Pinpoint the cell where the given text exists, returning its [X, Y] midpoint coordinate. 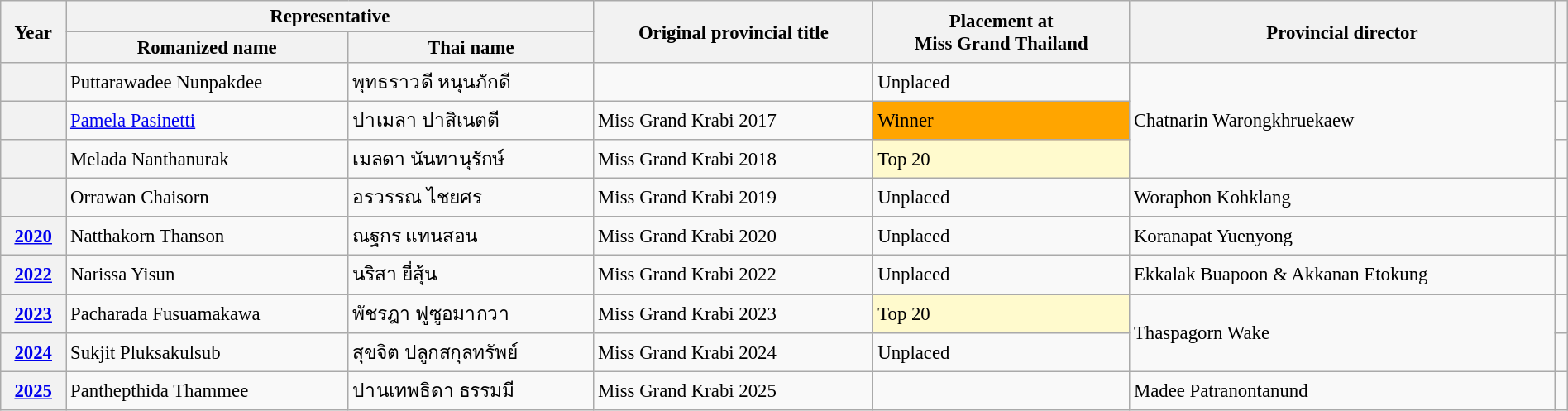
Romanized name [207, 48]
พัชรฎา ฟูซูอมากวา [471, 314]
Winner [1002, 121]
อรวรรณ ไชยศร [471, 198]
Year [33, 31]
Panthepthida Thammee [207, 390]
Thai name [471, 48]
Ekkalak Buapoon & Akkanan Etokung [1343, 275]
Narissa Yisun [207, 275]
Orrawan Chaisorn [207, 198]
เมลดา นันทานุรักษ์ [471, 159]
Puttarawadee Nunpakdee [207, 83]
สุขจิต ปลูกสกุลทรัพย์ [471, 352]
2020 [33, 237]
พุทธราวดี หนุนภักดี [471, 83]
Pacharada Fusuamakawa [207, 314]
ปาเมลา ปาสิเนตตี [471, 121]
Melada Nanthanurak [207, 159]
นริสา ยี่สุ้น [471, 275]
Woraphon Kohklang [1343, 198]
ณฐกร แทนสอน [471, 237]
Placement atMiss Grand Thailand [1002, 31]
Miss Grand Krabi 2025 [734, 390]
2023 [33, 314]
Representative [330, 17]
ปานเทพธิดา ธรรมมี [471, 390]
Miss Grand Krabi 2023 [734, 314]
Koranapat Yuenyong [1343, 237]
Original provincial title [734, 31]
Provincial director [1343, 31]
Madee Patranontanund [1343, 390]
Miss Grand Krabi 2024 [734, 352]
Thaspagorn Wake [1343, 332]
2024 [33, 352]
Miss Grand Krabi 2020 [734, 237]
Miss Grand Krabi 2022 [734, 275]
Chatnarin Warongkhruekaew [1343, 121]
2025 [33, 390]
2022 [33, 275]
Sukjit Pluksakulsub [207, 352]
Miss Grand Krabi 2017 [734, 121]
Miss Grand Krabi 2019 [734, 198]
Natthakorn Thanson [207, 237]
Pamela Pasinetti [207, 121]
Miss Grand Krabi 2018 [734, 159]
